Determine the [X, Y] coordinate at the center of the cell enclosing the given text.  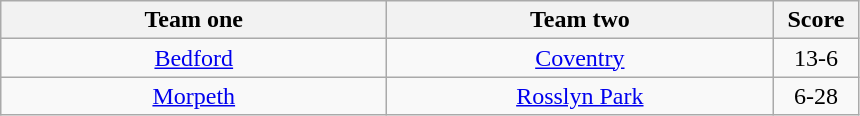
6-28 [816, 96]
Rosslyn Park [580, 96]
Bedford [194, 58]
13-6 [816, 58]
Team one [194, 20]
Team two [580, 20]
Morpeth [194, 96]
Score [816, 20]
Coventry [580, 58]
